Pinpoint the cell where the given text exists, returning its (x, y) midpoint coordinate. 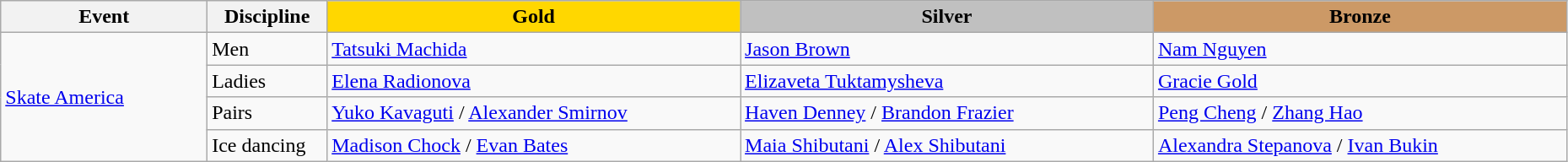
Haven Denney / Brandon Frazier (947, 113)
Tatsuki Machida (534, 49)
Men (267, 49)
Ladies (267, 81)
Nam Nguyen (1360, 49)
Silver (947, 17)
Discipline (267, 17)
Alexandra Stepanova / Ivan Bukin (1360, 145)
Gracie Gold (1360, 81)
Bronze (1360, 17)
Event (105, 17)
Pairs (267, 113)
Yuko Kavaguti / Alexander Smirnov (534, 113)
Gold (534, 17)
Jason Brown (947, 49)
Maia Shibutani / Alex Shibutani (947, 145)
Skate America (105, 97)
Elizaveta Tuktamysheva (947, 81)
Elena Radionova (534, 81)
Ice dancing (267, 145)
Peng Cheng / Zhang Hao (1360, 113)
Madison Chock / Evan Bates (534, 145)
